Determine the (X, Y) coordinate at the center of the cell enclosing the given text.  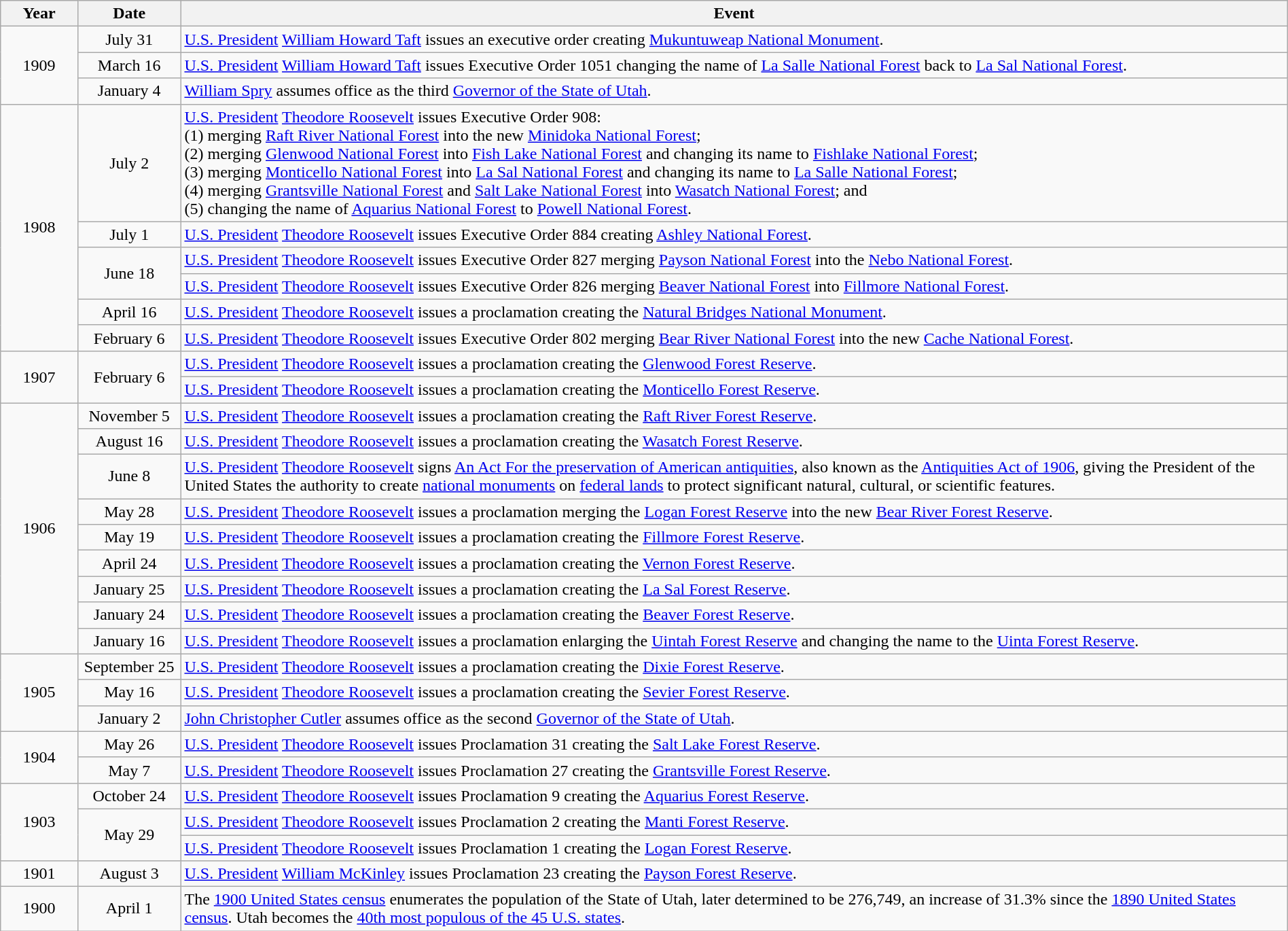
1906 (39, 528)
1905 (39, 692)
U.S. President Theodore Roosevelt issues a proclamation creating the Beaver Forest Reserve. (734, 615)
U.S. President Theodore Roosevelt issues a proclamation creating the Vernon Forest Reserve. (734, 563)
U.S. President Theodore Roosevelt issues Executive Order 884 creating Ashley National Forest. (734, 234)
U.S. President Theodore Roosevelt issues Proclamation 2 creating the Manti Forest Reserve. (734, 822)
U.S. President Theodore Roosevelt issues a proclamation creating the Fillmore Forest Reserve. (734, 538)
April 1 (129, 909)
May 29 (129, 835)
November 5 (129, 415)
January 25 (129, 589)
June 8 (129, 477)
August 16 (129, 442)
U.S. President Theodore Roosevelt issues Proclamation 27 creating the Grantsville Forest Reserve. (734, 770)
U.S. President Theodore Roosevelt issues a proclamation creating the Natural Bridges National Monument. (734, 312)
Event (734, 14)
August 3 (129, 874)
U.S. President Theodore Roosevelt issues a proclamation creating the La Sal Forest Reserve. (734, 589)
U.S. President Theodore Roosevelt issues a proclamation enlarging the Uintah Forest Reserve and changing the name to the Uinta Forest Reserve. (734, 641)
U.S. President Theodore Roosevelt issues a proclamation creating the Wasatch Forest Reserve. (734, 442)
May 19 (129, 538)
September 25 (129, 667)
October 24 (129, 796)
U.S. President William Howard Taft issues Executive Order 1051 changing the name of La Salle National Forest back to La Sal National Forest. (734, 65)
May 16 (129, 692)
April 24 (129, 563)
U.S. President Theodore Roosevelt issues Executive Order 827 merging Payson National Forest into the Nebo National Forest. (734, 260)
January 16 (129, 641)
William Spry assumes office as the third Governor of the State of Utah. (734, 91)
1901 (39, 874)
U.S. President Theodore Roosevelt issues Proclamation 9 creating the Aquarius Forest Reserve. (734, 796)
U.S. President William Howard Taft issues an executive order creating Mukuntuweap National Monument. (734, 39)
U.S. President Theodore Roosevelt issues Proclamation 31 creating the Salt Lake Forest Reserve. (734, 744)
U.S. President Theodore Roosevelt issues a proclamation merging the Logan Forest Reserve into the new Bear River Forest Reserve. (734, 512)
July 31 (129, 39)
1904 (39, 757)
U.S. President Theodore Roosevelt issues Proclamation 1 creating the Logan Forest Reserve. (734, 847)
U.S. President Theodore Roosevelt issues a proclamation creating the Glenwood Forest Reserve. (734, 364)
May 28 (129, 512)
Date (129, 14)
July 1 (129, 234)
U.S. President Theodore Roosevelt issues a proclamation creating the Sevier Forest Reserve. (734, 692)
July 2 (129, 163)
May 26 (129, 744)
May 7 (129, 770)
U.S. President Theodore Roosevelt issues a proclamation creating the Raft River Forest Reserve. (734, 415)
Year (39, 14)
January 4 (129, 91)
June 18 (129, 273)
1903 (39, 822)
1909 (39, 65)
1907 (39, 376)
January 2 (129, 718)
March 16 (129, 65)
U.S. President Theodore Roosevelt issues a proclamation creating the Dixie Forest Reserve. (734, 667)
U.S. President Theodore Roosevelt issues a proclamation creating the Monticello Forest Reserve. (734, 389)
U.S. President William McKinley issues Proclamation 23 creating the Payson Forest Reserve. (734, 874)
U.S. President Theodore Roosevelt issues Executive Order 802 merging Bear River National Forest into the new Cache National Forest. (734, 338)
John Christopher Cutler assumes office as the second Governor of the State of Utah. (734, 718)
January 24 (129, 615)
1908 (39, 227)
April 16 (129, 312)
1900 (39, 909)
U.S. President Theodore Roosevelt issues Executive Order 826 merging Beaver National Forest into Fillmore National Forest. (734, 286)
